Scan for the cell matching the given text and deliver its (x, y) coordinate at center. 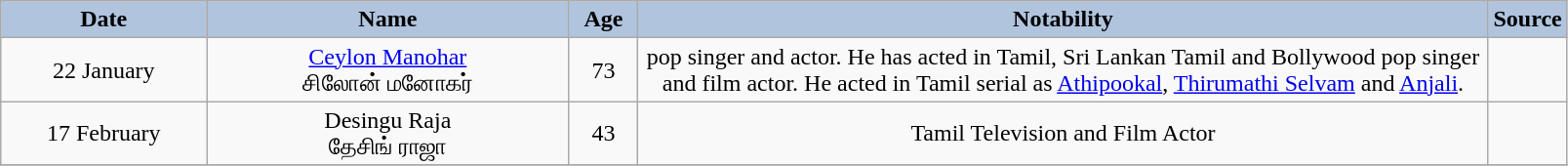
Date (103, 20)
17 February (103, 133)
Age (603, 20)
43 (603, 133)
22 January (103, 70)
Tamil Television and Film Actor (1064, 133)
73 (603, 70)
Ceylon Manohar சிலோன் மனோகர் (388, 70)
Desingu Raja தேசிங் ராஜா (388, 133)
Name (388, 20)
Source (1528, 20)
Notability (1064, 20)
